For the text-containing cell, return its midpoint in [X, Y] coordinate format. 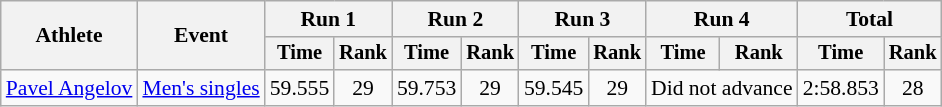
Event [200, 36]
Run 1 [328, 19]
59.753 [426, 88]
2:58.853 [841, 88]
28 [913, 88]
Run 4 [722, 19]
Did not advance [722, 88]
Athlete [70, 36]
Total [870, 19]
Run 3 [582, 19]
Pavel Angelov [70, 88]
59.545 [554, 88]
Run 2 [456, 19]
Men's singles [200, 88]
59.555 [300, 88]
